Identify which cell holds the provided text, then report its (X, Y) central coordinate. 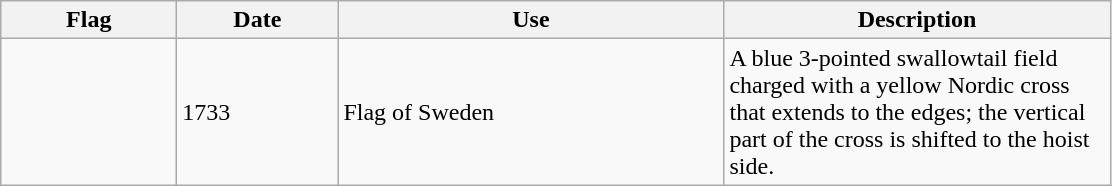
1733 (258, 112)
Flag (89, 20)
Date (258, 20)
Use (531, 20)
Description (917, 20)
Flag of Sweden (531, 112)
